Capture the cell that displays the provided text and extract its (X, Y) central coordinate. 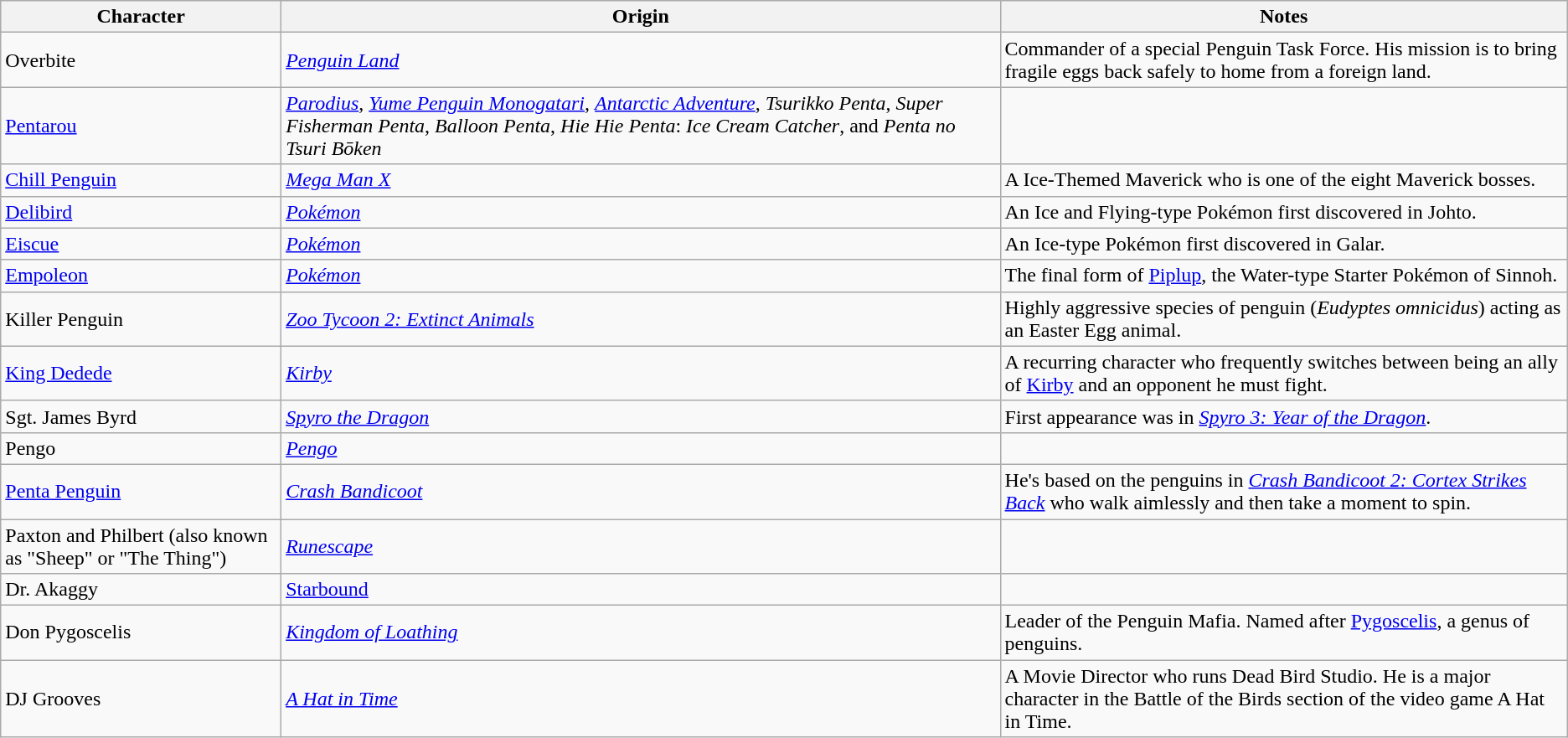
He's based on the penguins in Crash Bandicoot 2: Cortex Strikes Back who walk aimlessly and then take a moment to spin. (1283, 491)
An Ice and Flying-type Pokémon first discovered in Johto. (1283, 212)
Zoo Tycoon 2: Extinct Animals (641, 318)
Leader of the Penguin Mafia. Named after Pygoscelis, a genus of penguins. (1283, 633)
Notes (1283, 17)
Sgt. James Byrd (141, 416)
Starbound (641, 590)
DJ Grooves (141, 699)
Don Pygoscelis (141, 633)
Chill Penguin (141, 180)
Killer Penguin (141, 318)
Kingdom of Loathing (641, 633)
Penta Penguin (141, 491)
A Ice-Themed Maverick who is one of the eight Maverick bosses. (1283, 180)
A Hat in Time (641, 699)
First appearance was in Spyro 3: Year of the Dragon. (1283, 416)
Character (141, 17)
Dr. Akaggy (141, 590)
Mega Man X (641, 180)
Eiscue (141, 244)
Pentarou (141, 126)
Empoleon (141, 276)
An Ice-type Pokémon first discovered in Galar. (1283, 244)
Penguin Land (641, 60)
Commander of a special Penguin Task Force. His mission is to bring fragile eggs back safely to home from a foreign land. (1283, 60)
Kirby (641, 374)
Crash Bandicoot (641, 491)
Overbite (141, 60)
Highly aggressive species of penguin (Eudyptes omnicidus) acting as an Easter Egg animal. (1283, 318)
Delibird (141, 212)
Paxton and Philbert (also known as "Sheep" or "The Thing") (141, 546)
Runescape (641, 546)
King Dedede (141, 374)
A Movie Director who runs Dead Bird Studio. He is a major character in the Battle of the Birds section of the video game A Hat in Time. (1283, 699)
Spyro the Dragon (641, 416)
A recurring character who frequently switches between being an ally of Kirby and an opponent he must fight. (1283, 374)
Origin (641, 17)
The final form of Piplup, the Water-type Starter Pokémon of Sinnoh. (1283, 276)
